Capture the cell that displays the provided text and extract its (x, y) central coordinate. 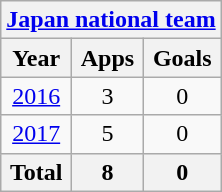
5 (108, 134)
2016 (36, 96)
Year (36, 58)
3 (108, 96)
Total (36, 172)
Apps (108, 58)
Goals (182, 58)
Japan national team (111, 20)
2017 (36, 134)
8 (108, 172)
